Search for the cell housing the specified text and yield its [x, y] center coordinate. 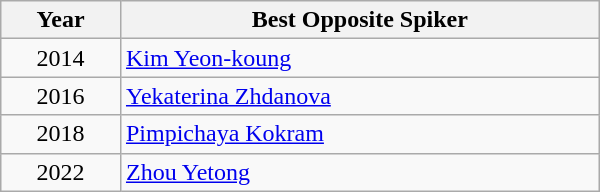
Pimpichaya Kokram [360, 134]
2014 [61, 58]
Zhou Yetong [360, 172]
2016 [61, 96]
Best Opposite Spiker [360, 20]
2022 [61, 172]
Kim Yeon-koung [360, 58]
Year [61, 20]
Yekaterina Zhdanova [360, 96]
2018 [61, 134]
